Output the [x, y] coordinate of the center of the cell containing the given text.  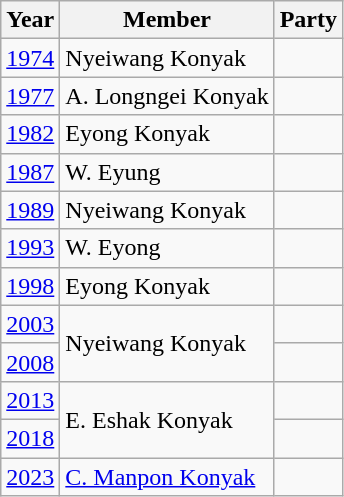
E. Eshak Konyak [167, 419]
1998 [30, 286]
W. Eyong [167, 248]
C. Manpon Konyak [167, 477]
1974 [30, 58]
2018 [30, 438]
Year [30, 20]
A. Longngei Konyak [167, 96]
1989 [30, 210]
W. Eyung [167, 172]
2008 [30, 362]
2013 [30, 400]
2003 [30, 324]
1987 [30, 172]
Member [167, 20]
1977 [30, 96]
1993 [30, 248]
Party [308, 20]
1982 [30, 134]
2023 [30, 477]
